For the text-containing cell, return its midpoint in (x, y) coordinate format. 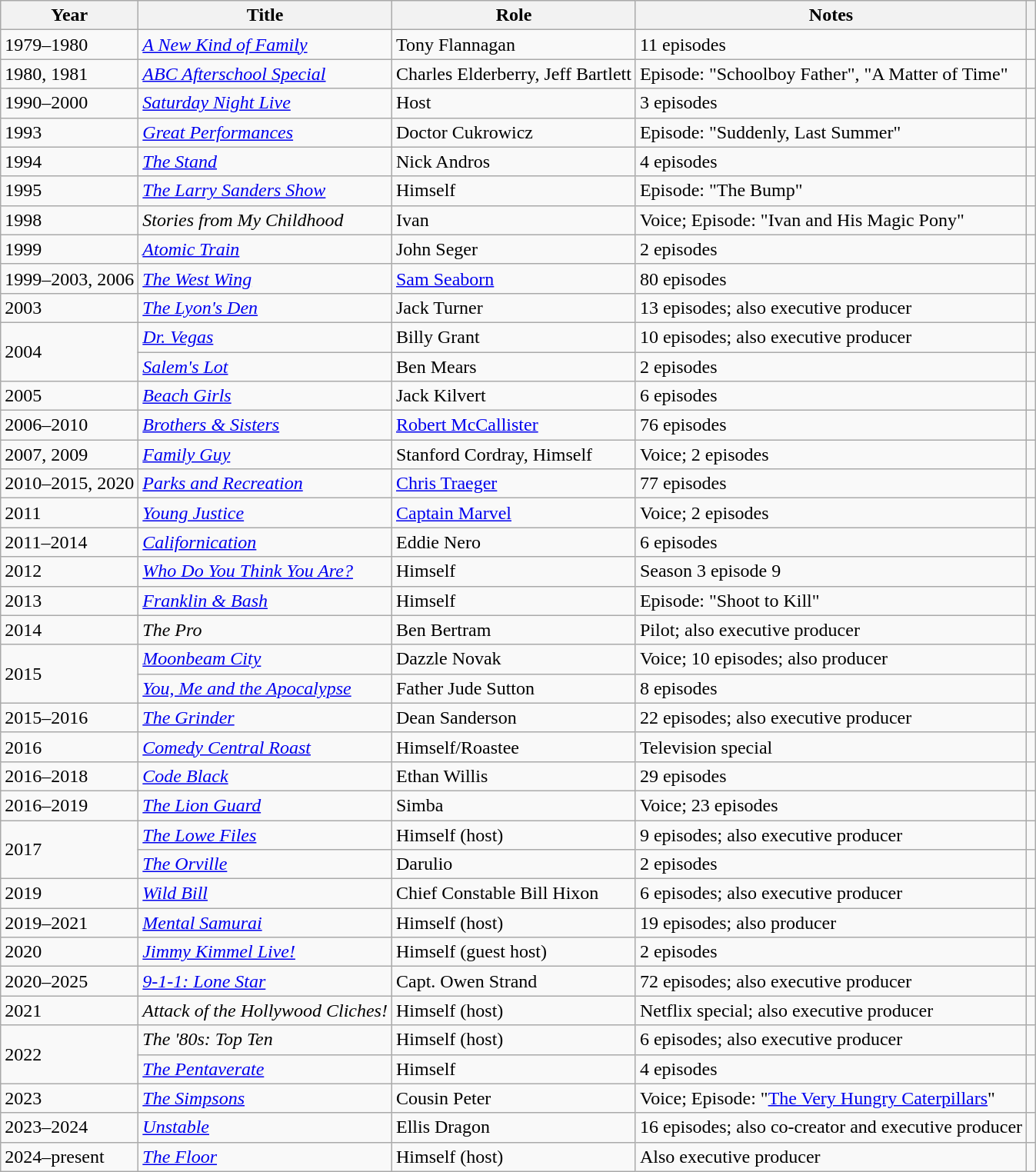
2003 (69, 308)
The Lowe Files (265, 834)
Comedy Central Roast (265, 747)
1998 (69, 220)
Netflix special; also executive producer (831, 1011)
77 episodes (831, 484)
13 episodes; also executive producer (831, 308)
2014 (69, 630)
8 episodes (831, 688)
2012 (69, 571)
Attack of the Hollywood Cliches! (265, 1011)
The '80s: Top Ten (265, 1040)
2011 (69, 513)
Episode: "The Bump" (831, 191)
9 episodes; also executive producer (831, 834)
Host (514, 103)
Unstable (265, 1127)
Code Black (265, 776)
2019–2021 (69, 923)
3 episodes (831, 103)
2019 (69, 894)
Ben Mears (514, 367)
2017 (69, 849)
Ellis Dragon (514, 1127)
2010–2015, 2020 (69, 484)
The Lyon's Den (265, 308)
16 episodes; also co-creator and executive producer (831, 1127)
80 episodes (831, 278)
1990–2000 (69, 103)
John Seger (514, 249)
Great Performances (265, 132)
2020–2025 (69, 981)
Jack Kilvert (514, 396)
Doctor Cukrowicz (514, 132)
Year (69, 15)
Dazzle Novak (514, 659)
The Orville (265, 864)
Season 3 episode 9 (831, 571)
The Pentaverate (265, 1069)
2021 (69, 1011)
10 episodes; also executive producer (831, 337)
76 episodes (831, 425)
2004 (69, 351)
2005 (69, 396)
Atomic Train (265, 249)
Moonbeam City (265, 659)
Voice; Episode: "Ivan and His Magic Pony" (831, 220)
Brothers & Sisters (265, 425)
Episode: "Shoot to Kill" (831, 601)
Who Do You Think You Are? (265, 571)
Himself/Roastee (514, 747)
Dean Sanderson (514, 718)
The Grinder (265, 718)
Notes (831, 15)
Young Justice (265, 513)
The Pro (265, 630)
Beach Girls (265, 396)
Jack Turner (514, 308)
Stanford Cordray, Himself (514, 454)
Voice; 10 episodes; also producer (831, 659)
2016–2018 (69, 776)
Episode: "Suddenly, Last Summer" (831, 132)
Darulio (514, 864)
The Lion Guard (265, 805)
Sam Seaborn (514, 278)
Himself (guest host) (514, 952)
9-1-1: Lone Star (265, 981)
2024–present (69, 1157)
Chief Constable Bill Hixon (514, 894)
2015–2016 (69, 718)
1999–2003, 2006 (69, 278)
Ben Bertram (514, 630)
The Floor (265, 1157)
Mental Samurai (265, 923)
29 episodes (831, 776)
1999 (69, 249)
Nick Andros (514, 161)
Dr. Vegas (265, 337)
1993 (69, 132)
2023 (69, 1098)
1980, 1981 (69, 74)
Cousin Peter (514, 1098)
Ivan (514, 220)
2023–2024 (69, 1127)
Salem's Lot (265, 367)
Television special (831, 747)
2011–2014 (69, 542)
Captain Marvel (514, 513)
Also executive producer (831, 1157)
Californication (265, 542)
The Larry Sanders Show (265, 191)
Capt. Owen Strand (514, 981)
Eddie Nero (514, 542)
The Simpsons (265, 1098)
Charles Elderberry, Jeff Bartlett (514, 74)
2020 (69, 952)
Father Jude Sutton (514, 688)
The Stand (265, 161)
You, Me and the Apocalypse (265, 688)
Stories from My Childhood (265, 220)
19 episodes; also producer (831, 923)
Billy Grant (514, 337)
Tony Flannagan (514, 45)
Jimmy Kimmel Live! (265, 952)
Wild Bill (265, 894)
Title (265, 15)
2016–2019 (69, 805)
2015 (69, 674)
ABC Afterschool Special (265, 74)
Chris Traeger (514, 484)
2022 (69, 1054)
22 episodes; also executive producer (831, 718)
2007, 2009 (69, 454)
Simba (514, 805)
11 episodes (831, 45)
2013 (69, 601)
Ethan Willis (514, 776)
Parks and Recreation (265, 484)
2016 (69, 747)
Episode: "Schoolboy Father", "A Matter of Time" (831, 74)
Voice; Episode: "The Very Hungry Caterpillars" (831, 1098)
1994 (69, 161)
Pilot; also executive producer (831, 630)
Franklin & Bash (265, 601)
The West Wing (265, 278)
Voice; 23 episodes (831, 805)
A New Kind of Family (265, 45)
Saturday Night Live (265, 103)
1995 (69, 191)
1979–1980 (69, 45)
Family Guy (265, 454)
Role (514, 15)
72 episodes; also executive producer (831, 981)
2006–2010 (69, 425)
Robert McCallister (514, 425)
